For the text-containing cell, return its midpoint in [x, y] coordinate format. 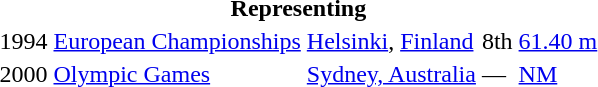
European Championships [177, 41]
Helsinki, Finland [391, 41]
8th [497, 41]
